Capture the cell that displays the provided text and extract its [X, Y] central coordinate. 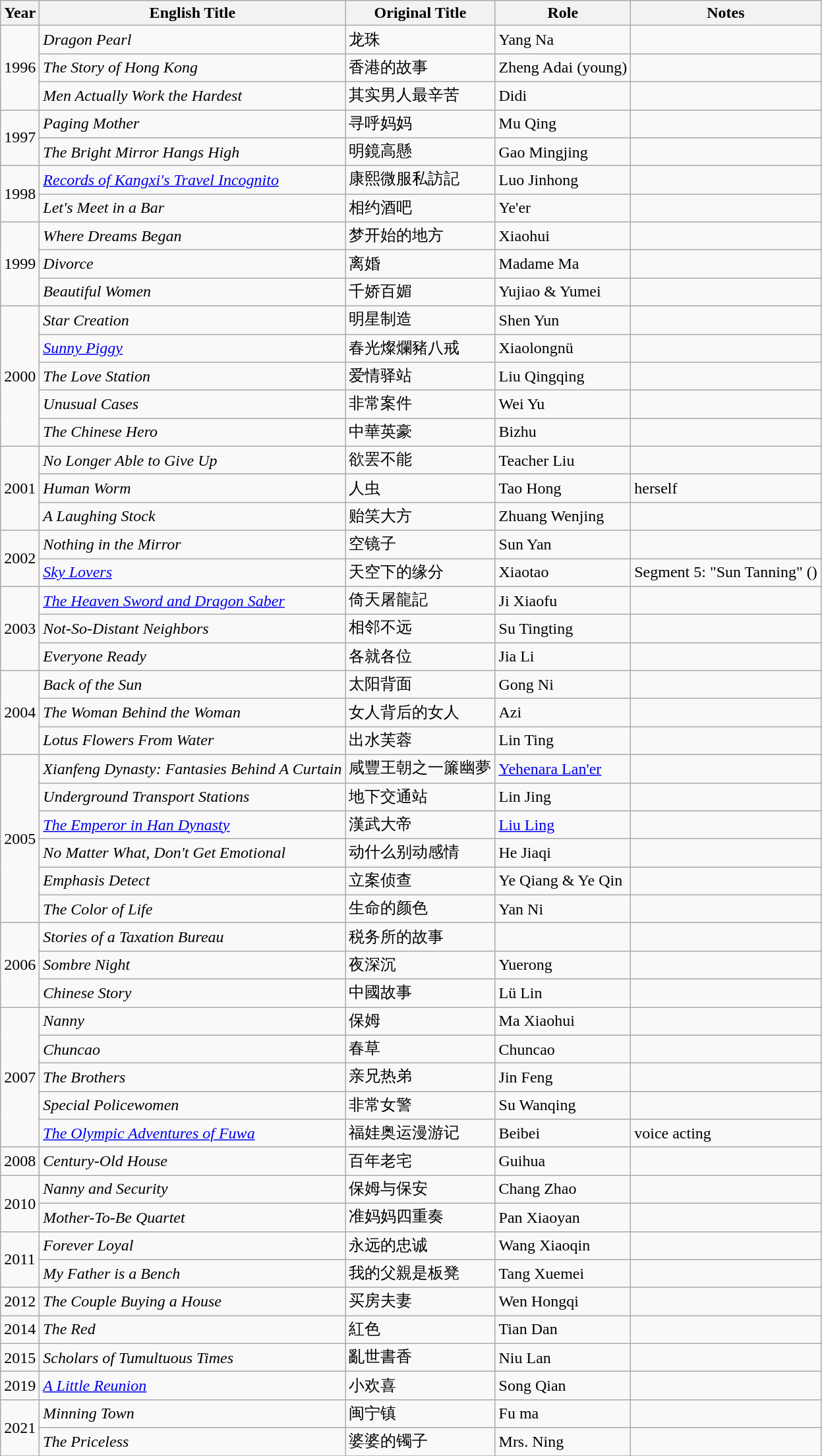
漢武大帝 [421, 825]
My Father is a Bench [192, 1274]
Sky Lovers [192, 573]
明鏡高懸 [421, 152]
税务所的故事 [421, 937]
1998 [20, 194]
2008 [20, 1161]
Mother-To-Be Quartet [192, 1218]
The Story of Hong Kong [192, 67]
Xiaohui [563, 236]
Didi [563, 96]
Ye Qiang & Ye Qin [563, 882]
人虫 [421, 489]
Stories of a Taxation Bureau [192, 937]
梦开始的地方 [421, 236]
相邻不远 [421, 629]
Jia Li [563, 656]
The Emperor in Han Dynasty [192, 825]
The Color of Life [192, 909]
Ye'er [563, 208]
Niu Lan [563, 1357]
Nanny [192, 1021]
保姆 [421, 1021]
2005 [20, 838]
Chang Zhao [563, 1190]
买房夫妻 [421, 1302]
各就各位 [421, 656]
Divorce [192, 264]
herself [726, 489]
Pan Xiaoyan [563, 1218]
Emphasis Detect [192, 882]
Tian Dan [563, 1330]
Paging Mother [192, 124]
Sunny Piggy [192, 348]
2015 [20, 1357]
Notes [726, 13]
The Bright Mirror Hangs High [192, 152]
2012 [20, 1302]
Let's Meet in a Bar [192, 208]
Zheng Adai (young) [563, 67]
The Chinese Hero [192, 432]
Zhuang Wenjing [563, 517]
Su Tingting [563, 629]
Role [563, 13]
Segment 5: "Sun Tanning" () [726, 573]
离婚 [421, 264]
The Couple Buying a House [192, 1302]
寻呼妈妈 [421, 124]
Star Creation [192, 320]
亲兄热弟 [421, 1078]
贻笑大方 [421, 517]
Beibei [563, 1133]
立案侦查 [421, 882]
婆婆的镯子 [421, 1442]
动什么别动感情 [421, 853]
Minning Town [192, 1414]
Yan Ni [563, 909]
Yujiao & Yumei [563, 293]
亂世書香 [421, 1357]
倚天屠龍記 [421, 601]
The Red [192, 1330]
No Longer Able to Give Up [192, 460]
Sun Yan [563, 544]
Tao Hong [563, 489]
Wei Yu [563, 405]
2011 [20, 1260]
紅色 [421, 1330]
我的父親是板凳 [421, 1274]
咸豐王朝之一簾幽夢 [421, 768]
欲罢不能 [421, 460]
中國故事 [421, 994]
Gao Mingjing [563, 152]
天空下的缘分 [421, 573]
Liu Qingqing [563, 377]
春光燦爛豬八戒 [421, 348]
Madame Ma [563, 264]
Guihua [563, 1161]
Tang Xuemei [563, 1274]
准妈妈四重奏 [421, 1218]
女人背后的女人 [421, 713]
1999 [20, 264]
福娃奥运漫游记 [421, 1133]
Human Worm [192, 489]
Gong Ni [563, 685]
太阳背面 [421, 685]
Lin Ting [563, 741]
He Jiaqi [563, 853]
Nothing in the Mirror [192, 544]
The Woman Behind the Woman [192, 713]
Yuerong [563, 965]
Lotus Flowers From Water [192, 741]
2014 [20, 1330]
Lü Lin [563, 994]
Ji Xiaofu [563, 601]
2001 [20, 488]
Original Title [421, 13]
Not-So-Distant Neighbors [192, 629]
2007 [20, 1077]
Mu Qing [563, 124]
2000 [20, 376]
Song Qian [563, 1386]
其实男人最辛苦 [421, 96]
百年老宅 [421, 1161]
Men Actually Work the Hardest [192, 96]
春草 [421, 1049]
Shen Yun [563, 320]
非常案件 [421, 405]
地下交通站 [421, 797]
Jin Feng [563, 1078]
English Title [192, 13]
爱情驿站 [421, 377]
The Heaven Sword and Dragon Saber [192, 601]
The Olympic Adventures of Fuwa [192, 1133]
Xiaolongnü [563, 348]
2019 [20, 1386]
2021 [20, 1427]
永远的忠诚 [421, 1245]
Wang Xiaoqin [563, 1245]
Ma Xiaohui [563, 1021]
Back of the Sun [192, 685]
The Love Station [192, 377]
No Matter What, Don't Get Emotional [192, 853]
Unusual Cases [192, 405]
voice acting [726, 1133]
A Laughing Stock [192, 517]
Xianfeng Dynasty: Fantasies Behind A Curtain [192, 768]
The Brothers [192, 1078]
Forever Loyal [192, 1245]
Yehenara Lan'er [563, 768]
香港的故事 [421, 67]
Liu Ling [563, 825]
小欢喜 [421, 1386]
闽宁镇 [421, 1414]
The Priceless [192, 1442]
龙珠 [421, 40]
Dragon Pearl [192, 40]
1996 [20, 68]
Lin Jing [563, 797]
Where Dreams Began [192, 236]
夜深沉 [421, 965]
Fu ma [563, 1414]
Teacher Liu [563, 460]
中華英豪 [421, 432]
生命的颜色 [421, 909]
保姆与保安 [421, 1190]
千娇百媚 [421, 293]
非常女警 [421, 1106]
Everyone Ready [192, 656]
Records of Kangxi's Travel Incognito [192, 181]
Xiaotao [563, 573]
相约酒吧 [421, 208]
Year [20, 13]
康熙微服私訪記 [421, 181]
A Little Reunion [192, 1386]
2004 [20, 713]
Wen Hongqi [563, 1302]
Underground Transport Stations [192, 797]
Su Wanqing [563, 1106]
Chinese Story [192, 994]
2003 [20, 629]
Century-Old House [192, 1161]
Sombre Night [192, 965]
2010 [20, 1203]
Yang Na [563, 40]
空镜子 [421, 544]
Mrs. Ning [563, 1442]
Azi [563, 713]
2006 [20, 965]
Luo Jinhong [563, 181]
Special Policewomen [192, 1106]
明星制造 [421, 320]
Nanny and Security [192, 1190]
Bizhu [563, 432]
Scholars of Tumultuous Times [192, 1357]
Beautiful Women [192, 293]
2002 [20, 559]
1997 [20, 137]
出水芙蓉 [421, 741]
